Determine the [X, Y] coordinate at the center of the cell enclosing the given text.  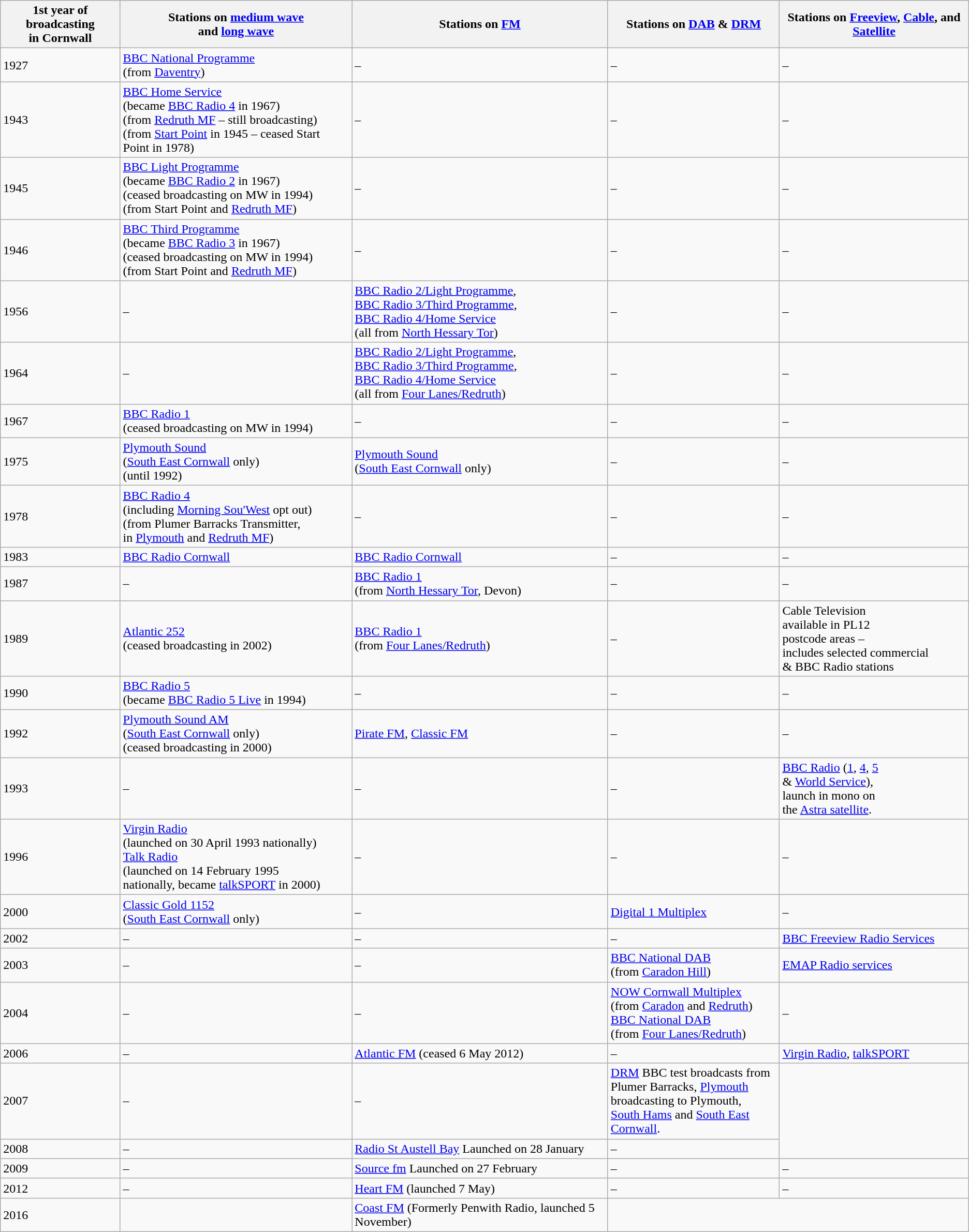
1946 [60, 250]
Virgin Radio, talkSPORT [874, 1053]
BBC National Programme(from Daventry) [236, 65]
Pirate FM, Classic FM [480, 734]
2002 [60, 938]
Plymouth Sound AM (South East Cornwall only)(ceased broadcasting in 2000) [236, 734]
Plymouth Sound (South East Cornwall only)(until 1992) [236, 461]
BBC Radio (1, 4, 5 & World Service), launch in mono onthe Astra satellite. [874, 788]
BBC Radio 1(from North Hessary Tor, Devon) [480, 583]
1992 [60, 734]
Heart FM (launched 7 May) [480, 1188]
Atlantic 252(ceased broadcasting in 2002) [236, 639]
Radio St Austell Bay Launched on 28 January [480, 1149]
Coast FM (Formerly Penwith Radio, launched 5 November) [480, 1215]
2008 [60, 1149]
BBC Radio 5 (became BBC Radio 5 Live in 1994) [236, 693]
1956 [60, 312]
BBC Radio 1(from Four Lanes/Redruth) [480, 639]
2000 [60, 911]
Source fm Launched on 27 February [480, 1168]
BBC Third Programme (became BBC Radio 3 in 1967)(ceased broadcasting on MW in 1994)(from Start Point and Redruth MF) [236, 250]
Cable Television available in PL12 postcode areas – includes selected commercial & BBC Radio stations [874, 639]
BBC National DAB(from Caradon Hill) [694, 965]
1927 [60, 65]
BBC Radio 1(ceased broadcasting on MW in 1994) [236, 421]
BBC Radio 4 (including Morning Sou'West opt out)(from Plumer Barracks Transmitter, in Plymouth and Redruth MF) [236, 516]
Stations on FM [480, 24]
BBC Freeview Radio Services [874, 938]
1983 [60, 557]
Stations on medium wave and long wave [236, 24]
2012 [60, 1188]
Classic Gold 1152(South East Cornwall only) [236, 911]
Stations on DAB & DRM [694, 24]
EMAP Radio services [874, 965]
Plymouth Sound (South East Cornwall only) [480, 461]
1st year of broadcasting in Cornwall [60, 24]
Digital 1 Multiplex [694, 911]
Atlantic FM (ceased 6 May 2012) [480, 1053]
1943 [60, 120]
1989 [60, 639]
1978 [60, 516]
2009 [60, 1168]
1993 [60, 788]
BBC Radio 2/Light Programme, BBC Radio 3/Third Programme, BBC Radio 4/Home Service (all from Four Lanes/Redruth) [480, 373]
2004 [60, 1013]
1964 [60, 373]
1967 [60, 421]
1990 [60, 693]
2003 [60, 965]
NOW Cornwall Multiplex (from Caradon and Redruth)BBC National DAB(from Four Lanes/Redruth) [694, 1013]
1987 [60, 583]
2007 [60, 1101]
2006 [60, 1053]
Virgin Radio (launched on 30 April 1993 nationally)Talk Radio (launched on 14 February 1995 nationally, became talkSPORT in 2000) [236, 857]
1975 [60, 461]
2016 [60, 1215]
DRM BBC test broadcasts fromPlumer Barracks, Plymouthbroadcasting to Plymouth,South Hams and South East Cornwall. [694, 1101]
BBC Light Programme (became BBC Radio 2 in 1967)(ceased broadcasting on MW in 1994)(from Start Point and Redruth MF) [236, 189]
1945 [60, 189]
1996 [60, 857]
Stations on Freeview, Cable, and Satellite [874, 24]
BBC Home Service (became BBC Radio 4 in 1967)(from Redruth MF – still broadcasting)(from Start Point in 1945 – ceased Start Point in 1978) [236, 120]
BBC Radio 2/Light Programme, BBC Radio 3/Third Programme, BBC Radio 4/Home Service (all from North Hessary Tor) [480, 312]
